Determine the (x, y) coordinate at the center of the cell enclosing the given text.  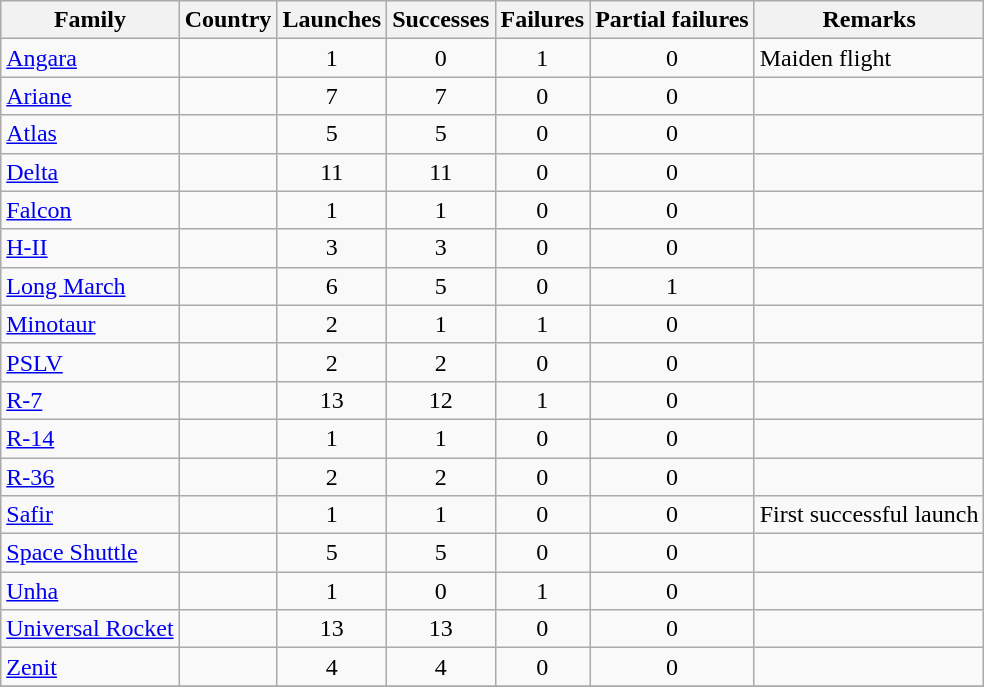
Ariane (90, 96)
First successful launch (869, 515)
Maiden flight (869, 58)
Universal Rocket (90, 629)
12 (441, 400)
H-II (90, 248)
Safir (90, 515)
Successes (441, 20)
Launches (332, 20)
Unha (90, 591)
6 (332, 286)
Delta (90, 172)
Remarks (869, 20)
Country (228, 20)
Zenit (90, 667)
R-7 (90, 400)
R-14 (90, 438)
Long March (90, 286)
Falcon (90, 210)
PSLV (90, 362)
R-36 (90, 477)
Space Shuttle (90, 553)
Failures (542, 20)
Partial failures (672, 20)
Angara (90, 58)
Family (90, 20)
Minotaur (90, 324)
Atlas (90, 134)
